Determine the (X, Y) coordinate at the center of the cell enclosing the given text.  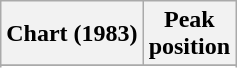
Peakposition (189, 34)
Chart (1983) (72, 34)
